Pinpoint the cell where the given text exists, returning its [x, y] midpoint coordinate. 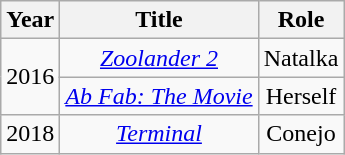
Natalka [301, 58]
2016 [30, 77]
2018 [30, 134]
Conejo [301, 134]
Terminal [159, 134]
Ab Fab: The Movie [159, 96]
Role [301, 20]
Title [159, 20]
Year [30, 20]
Zoolander 2 [159, 58]
Herself [301, 96]
